From the cell containing the given text, extract its center point as [x, y] coordinate. 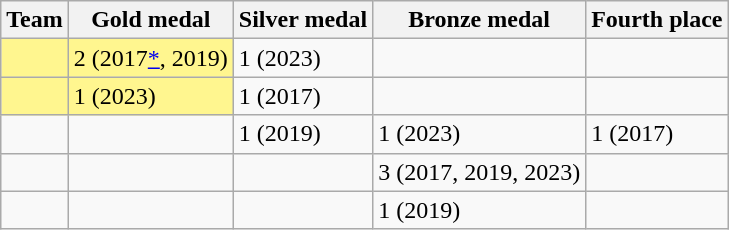
Team [35, 20]
Fourth place [657, 20]
3 (2017, 2019, 2023) [480, 172]
Silver medal [302, 20]
Bronze medal [480, 20]
2 (2017*, 2019) [150, 58]
Gold medal [150, 20]
